From the cell containing the given text, extract its center point as [X, Y] coordinate. 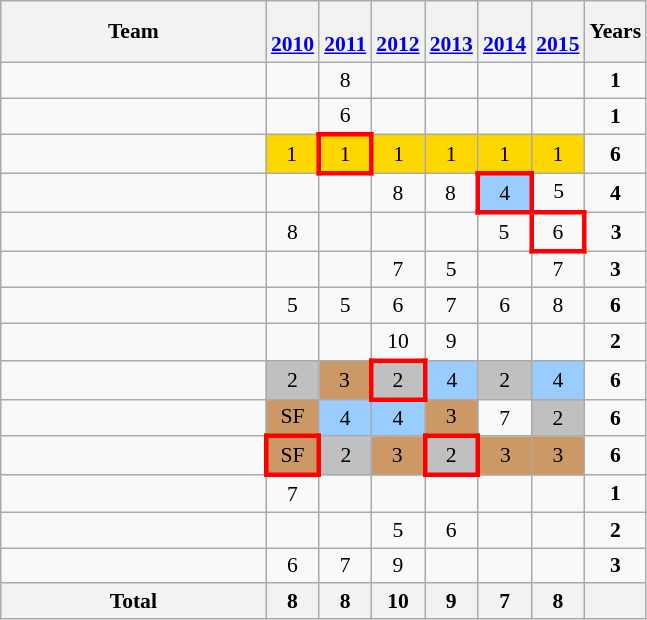
Total [134, 602]
Team [134, 32]
2013 [452, 32]
2012 [398, 32]
2011 [345, 32]
2014 [504, 32]
Years [615, 32]
2010 [292, 32]
2015 [558, 32]
